For the text-containing cell, return its midpoint in (x, y) coordinate format. 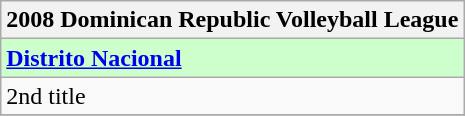
Distrito Nacional (232, 58)
2nd title (232, 96)
2008 Dominican Republic Volleyball League (232, 20)
